Find where the given text appears and provide that cell's center as [X, Y] coordinate. 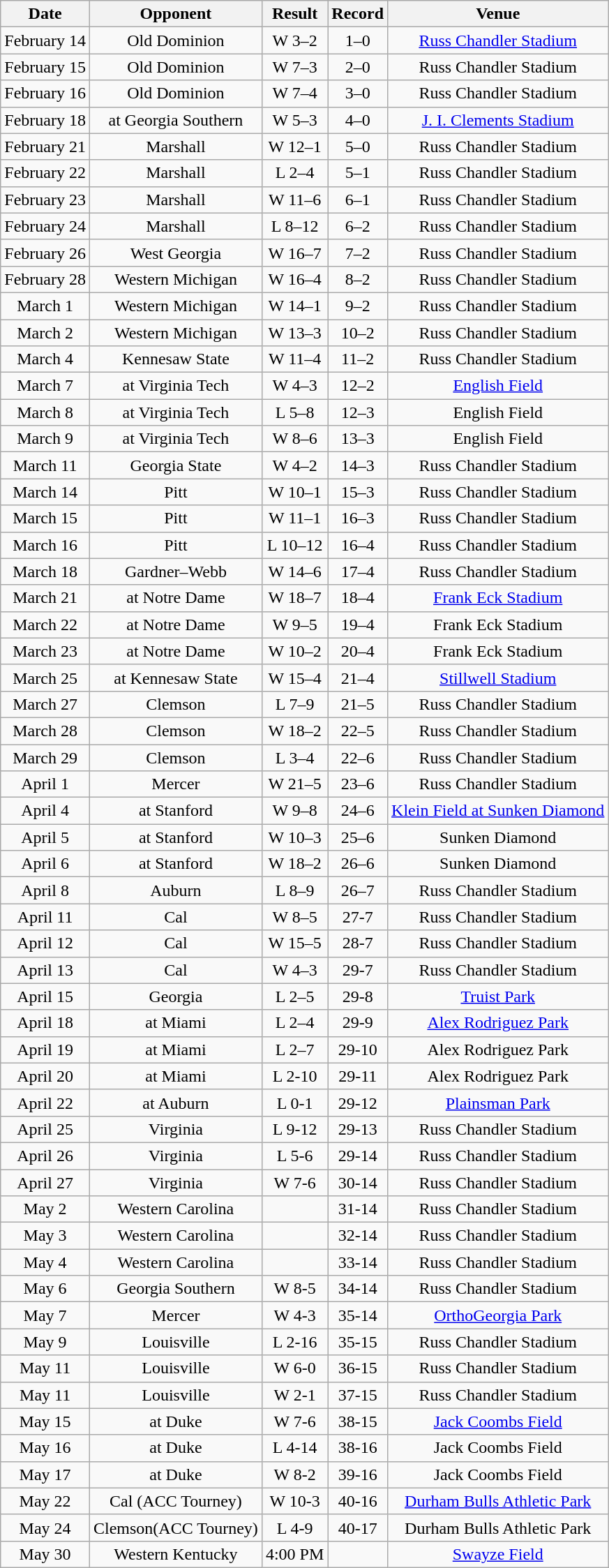
21–4 [358, 678]
27-7 [358, 917]
April 20 [45, 1076]
Cal (ACC Tourney) [176, 1501]
L 4-14 [294, 1448]
36-15 [358, 1368]
33-14 [358, 1262]
Swayze Field [498, 1554]
W 2-1 [294, 1395]
Kennesaw State [176, 359]
6–1 [358, 200]
12–2 [358, 386]
April 25 [45, 1129]
W 8–5 [294, 917]
February 26 [45, 253]
24–6 [358, 811]
W 10–2 [294, 651]
14–3 [358, 465]
April 6 [45, 864]
22–5 [358, 731]
L 7–9 [294, 704]
29-7 [358, 970]
6–2 [358, 226]
Clemson(ACC Tourney) [176, 1528]
20–4 [358, 651]
March 7 [45, 386]
L 2–5 [294, 996]
L 9-12 [294, 1129]
April 12 [45, 943]
W 8–6 [294, 439]
L 2–7 [294, 1050]
W 7–4 [294, 94]
29-13 [358, 1129]
April 5 [45, 837]
February 22 [45, 173]
May 9 [45, 1342]
L 8–12 [294, 226]
L 4-9 [294, 1528]
May 24 [45, 1528]
March 1 [45, 306]
L 8–9 [294, 890]
L 10–12 [294, 545]
38-16 [358, 1448]
4–0 [358, 120]
March 2 [45, 333]
39-16 [358, 1474]
W 14–1 [294, 306]
April 26 [45, 1156]
7–2 [358, 253]
February 21 [45, 147]
15–3 [358, 492]
35-14 [358, 1315]
Gardner–Webb [176, 572]
34-14 [358, 1289]
May 4 [45, 1262]
March 8 [45, 412]
March 4 [45, 359]
April 27 [45, 1183]
W 6-0 [294, 1368]
Klein Field at Sunken Diamond [498, 811]
March 28 [45, 731]
March 15 [45, 518]
W 9–8 [294, 811]
28-7 [358, 943]
Venue [498, 14]
2–0 [358, 67]
W 8-5 [294, 1289]
March 18 [45, 572]
5–0 [358, 147]
at Georgia Southern [176, 120]
Date [45, 14]
W 12–1 [294, 147]
18–4 [358, 598]
11–2 [358, 359]
38-15 [358, 1421]
22–6 [358, 757]
W 7–3 [294, 67]
February 14 [45, 40]
May 17 [45, 1474]
April 1 [45, 784]
March 29 [45, 757]
April 11 [45, 917]
3–0 [358, 94]
April 19 [45, 1050]
W 4-3 [294, 1315]
L 3–4 [294, 757]
March 21 [45, 598]
W 11–6 [294, 200]
J. I. Clements Stadium [498, 120]
5–1 [358, 173]
May 22 [45, 1501]
4:00 PM [294, 1554]
W 10-3 [294, 1501]
Georgia State [176, 465]
May 7 [45, 1315]
29-8 [358, 996]
L 2-10 [294, 1076]
Opponent [176, 14]
February 15 [45, 67]
L 5-6 [294, 1156]
W 4–2 [294, 465]
25–6 [358, 837]
April 13 [45, 970]
March 9 [45, 439]
L 5–8 [294, 412]
16–3 [358, 518]
W 14–6 [294, 572]
30-14 [358, 1183]
February 16 [45, 94]
Stillwell Stadium [498, 678]
29-9 [358, 1023]
April 4 [45, 811]
23–6 [358, 784]
W 8-2 [294, 1474]
April 18 [45, 1023]
Record [358, 14]
26–7 [358, 890]
at Kennesaw State [176, 678]
W 15–4 [294, 678]
May 30 [45, 1554]
W 9–5 [294, 625]
37-15 [358, 1395]
19–4 [358, 625]
W 18–7 [294, 598]
April 15 [45, 996]
Plainsman Park [498, 1103]
8–2 [358, 279]
at Auburn [176, 1103]
Georgia [176, 996]
February 23 [45, 200]
Truist Park [498, 996]
17–4 [358, 572]
W 11–4 [294, 359]
March 16 [45, 545]
March 22 [45, 625]
32-14 [358, 1236]
February 18 [45, 120]
W 3–2 [294, 40]
February 24 [45, 226]
May 16 [45, 1448]
40-17 [358, 1528]
W 5–3 [294, 120]
May 3 [45, 1236]
21–5 [358, 704]
May 2 [45, 1209]
12–3 [358, 412]
W 15–5 [294, 943]
Auburn [176, 890]
9–2 [358, 306]
March 23 [45, 651]
29-12 [358, 1103]
W 16–7 [294, 253]
West Georgia [176, 253]
40-16 [358, 1501]
31-14 [358, 1209]
10–2 [358, 333]
Georgia Southern [176, 1289]
W 13–3 [294, 333]
March 11 [45, 465]
W 16–4 [294, 279]
26–6 [358, 864]
OrthoGeorgia Park [498, 1315]
29-14 [358, 1156]
W 11–1 [294, 518]
W 21–5 [294, 784]
March 14 [45, 492]
April 8 [45, 890]
29-11 [358, 1076]
L 0-1 [294, 1103]
May 6 [45, 1289]
February 28 [45, 279]
W 10–1 [294, 492]
16–4 [358, 545]
35-15 [358, 1342]
29-10 [358, 1050]
March 27 [45, 704]
L 2-16 [294, 1342]
April 22 [45, 1103]
Western Kentucky [176, 1554]
March 25 [45, 678]
W 10–3 [294, 837]
May 15 [45, 1421]
13–3 [358, 439]
1–0 [358, 40]
Result [294, 14]
